Return the [x, y] coordinate for the center point of the cell that contains the specified text.  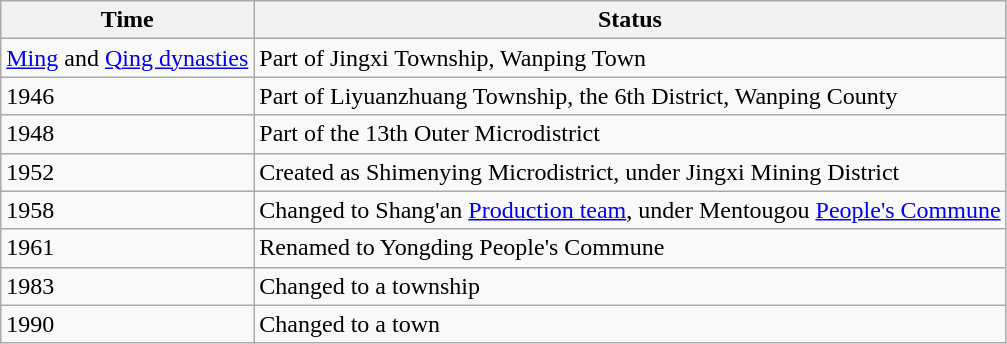
Part of Jingxi Township, Wanping Town [630, 58]
1952 [128, 172]
1948 [128, 134]
Changed to a town [630, 324]
Created as Shimenying Microdistrict, under Jingxi Mining District [630, 172]
1958 [128, 210]
1961 [128, 248]
Changed to a township [630, 286]
Part of Liyuanzhuang Township, the 6th District, Wanping County [630, 96]
1990 [128, 324]
Renamed to Yongding People's Commune [630, 248]
1946 [128, 96]
Changed to Shang'an Production team, under Mentougou People's Commune [630, 210]
1983 [128, 286]
Time [128, 20]
Part of the 13th Outer Microdistrict [630, 134]
Ming and Qing dynasties [128, 58]
Status [630, 20]
